Capture the cell that displays the provided text and extract its (x, y) central coordinate. 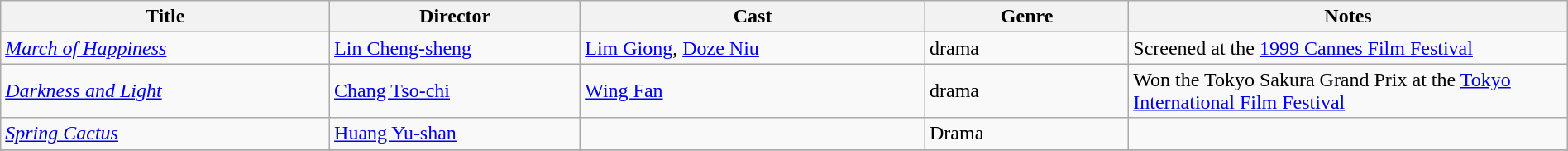
Drama (1026, 134)
Huang Yu-shan (455, 134)
Lim Giong, Doze Niu (753, 48)
Title (165, 17)
Won the Tokyo Sakura Grand Prix at the Tokyo International Film Festival (1348, 91)
Lin Cheng-sheng (455, 48)
Cast (753, 17)
Chang Tso-chi (455, 91)
Spring Cactus (165, 134)
Darkness and Light (165, 91)
Wing Fan (753, 91)
Screened at the 1999 Cannes Film Festival (1348, 48)
Director (455, 17)
Genre (1026, 17)
Notes (1348, 17)
March of Happiness (165, 48)
